Pinpoint the cell where the given text exists, returning its (x, y) midpoint coordinate. 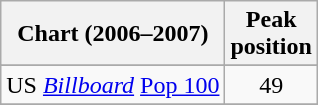
49 (271, 85)
Chart (2006–2007) (113, 34)
Peakposition (271, 34)
US Billboard Pop 100 (113, 85)
